Return the [x, y] coordinate for the center point of the cell that contains the specified text.  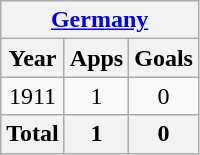
Year [33, 58]
1911 [33, 96]
Goals [164, 58]
Germany [100, 20]
Total [33, 134]
Apps [96, 58]
